Extract the (X, Y) coordinate from the center of the cell holding the provided text.  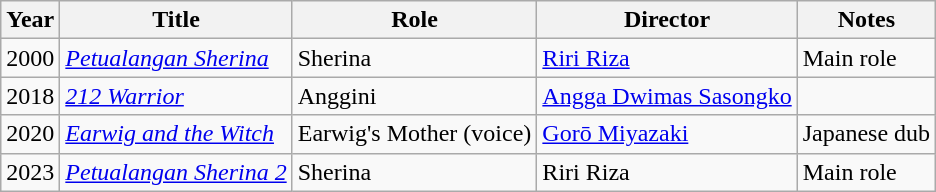
Role (414, 20)
2018 (30, 96)
2023 (30, 172)
Title (176, 20)
Year (30, 20)
Japanese dub (866, 134)
2000 (30, 58)
Gorō Miyazaki (667, 134)
212 Warrior (176, 96)
Angga Dwimas Sasongko (667, 96)
Petualangan Sherina 2 (176, 172)
Director (667, 20)
Earwig's Mother (voice) (414, 134)
Anggini (414, 96)
Notes (866, 20)
Petualangan Sherina (176, 58)
Earwig and the Witch (176, 134)
2020 (30, 134)
